Return [x, y] of the center of cell containing provided text 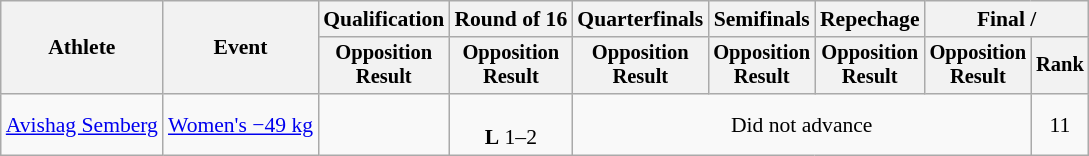
Women's −49 kg [240, 124]
L 1–2 [510, 124]
11 [1060, 124]
Event [240, 48]
Quarterfinals [640, 19]
Round of 16 [510, 19]
Repechage [870, 19]
Semifinals [762, 19]
Avishag Semberg [82, 124]
Qualification [384, 19]
Did not advance [802, 124]
Final / [1007, 19]
Rank [1060, 66]
Athlete [82, 48]
